Provide the (x, y) coordinate of the cell's center where the given text is located.  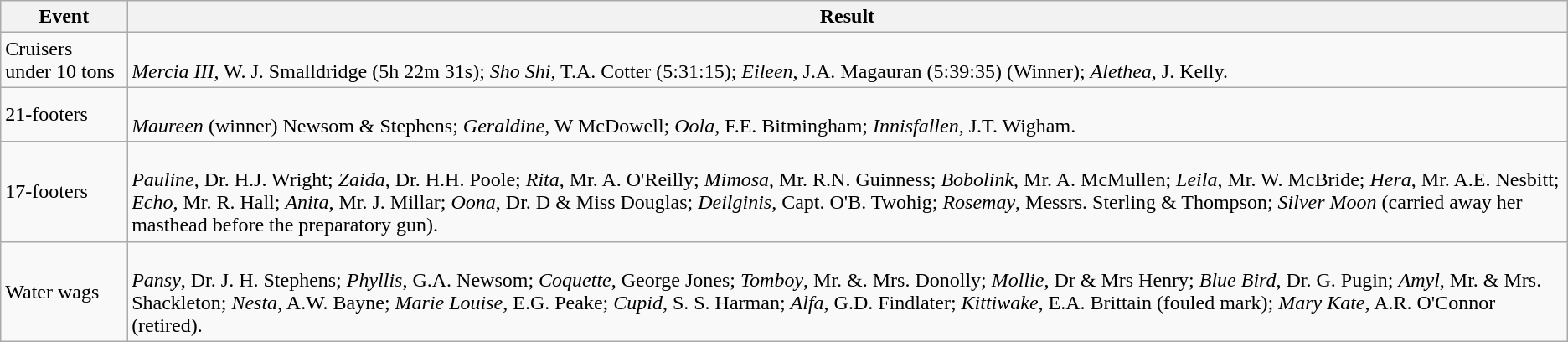
Event (64, 17)
21-footers (64, 114)
17-footers (64, 191)
Maureen (winner) Newsom & Stephens; Geraldine, W McDowell; Oola, F.E. Bitmingham; Innisfallen, J.T. Wigham. (848, 114)
Result (848, 17)
Mercia III, W. J. Smalldridge (5h 22m 31s); Sho Shi, T.A. Cotter (5:31:15); Eileen, J.A. Magauran (5:39:35) (Winner); Alethea, J. Kelly. (848, 60)
Cruisers under 10 tons (64, 60)
Water wags (64, 292)
